Capture the cell that displays the provided text and extract its (x, y) central coordinate. 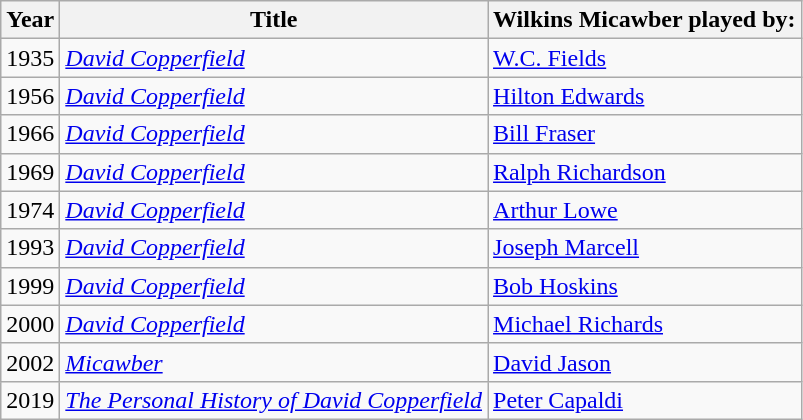
1999 (30, 286)
2000 (30, 324)
Michael Richards (645, 324)
2019 (30, 400)
1993 (30, 248)
Joseph Marcell (645, 248)
1935 (30, 58)
Bob Hoskins (645, 286)
The Personal History of David Copperfield (274, 400)
Peter Capaldi (645, 400)
1974 (30, 210)
1966 (30, 134)
W.C. Fields (645, 58)
Micawber (274, 362)
David Jason (645, 362)
Ralph Richardson (645, 172)
Title (274, 20)
Year (30, 20)
Bill Fraser (645, 134)
Hilton Edwards (645, 96)
Wilkins Micawber played by: (645, 20)
Arthur Lowe (645, 210)
1969 (30, 172)
1956 (30, 96)
2002 (30, 362)
